Locate the cell with the specified text and output its [X, Y] center coordinate. 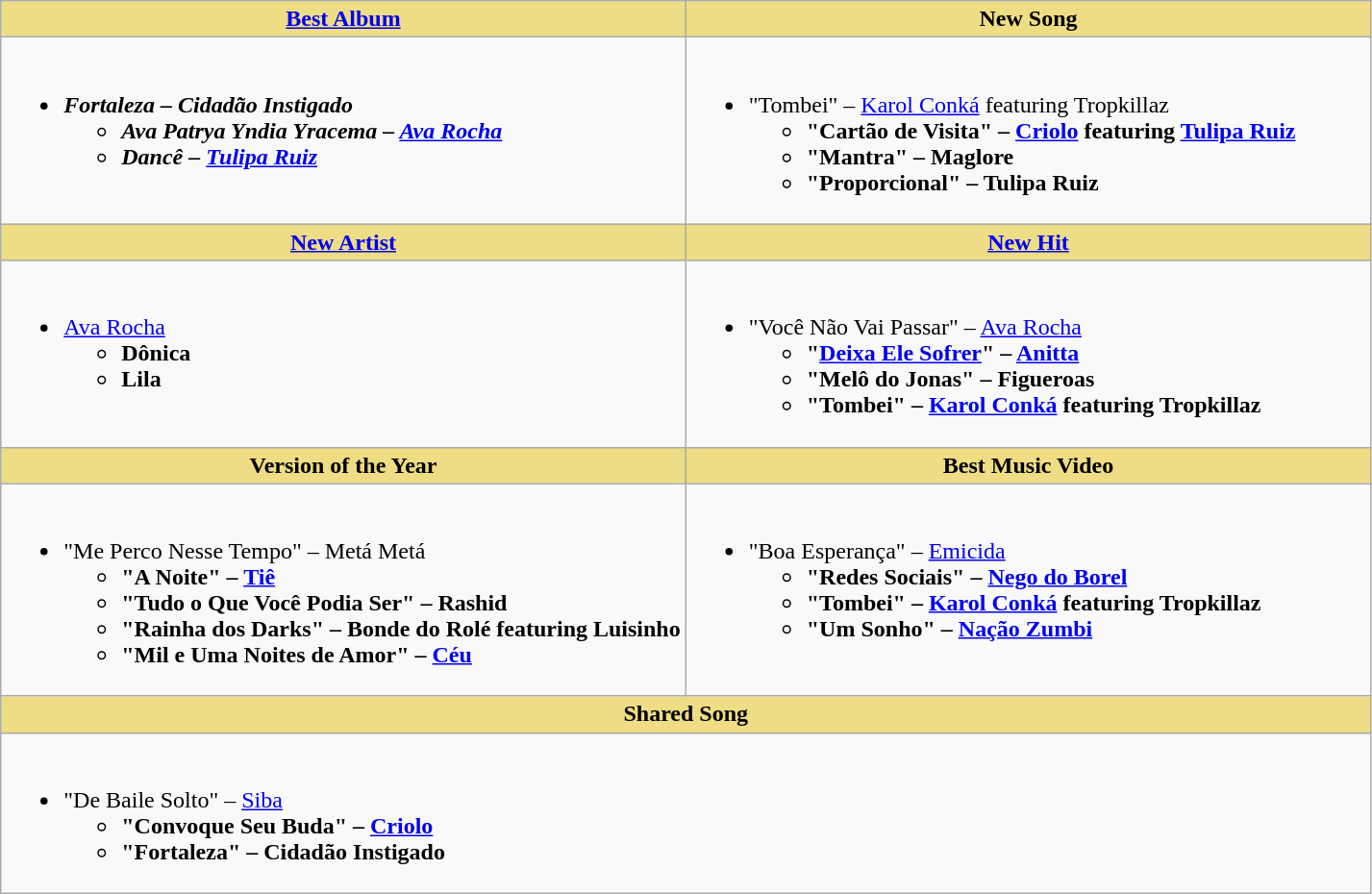
"Boa Esperança" – Emicida"Redes Sociais" – Nego do Borel"Tombei" – Karol Conká featuring Tropkillaz"Um Sonho" – Nação Zumbi [1028, 590]
Version of the Year [343, 465]
"Tombei" – Karol Conká featuring Tropkillaz"Cartão de Visita" – Criolo featuring Tulipa Ruiz"Mantra" – Maglore"Proporcional" – Tulipa Ruiz [1028, 131]
Best Music Video [1028, 465]
"Você Não Vai Passar" – Ava Rocha"Deixa Ele Sofrer" – Anitta"Melô do Jonas" – Figueroas"Tombei" – Karol Conká featuring Tropkillaz [1028, 354]
Shared Song [686, 714]
Best Album [343, 19]
New Artist [343, 242]
New Song [1028, 19]
Ava RochaDônicaLila [343, 354]
New Hit [1028, 242]
Fortaleza – Cidadão InstigadoAva Patrya Yndia Yracema – Ava RochaDancê – Tulipa Ruiz [343, 131]
"De Baile Solto" – Siba"Convoque Seu Buda" – Criolo"Fortaleza" – Cidadão Instigado [686, 813]
